Provide the [X, Y] coordinate of the cell's center where the given text is located.  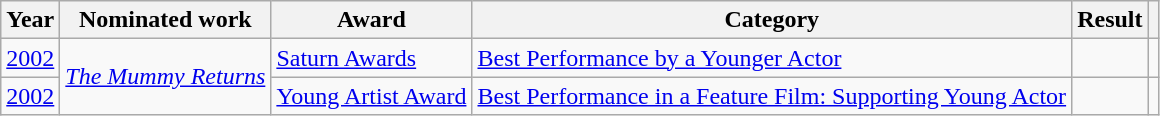
Young Artist Award [372, 96]
Result [1110, 20]
Best Performance by a Younger Actor [772, 58]
Saturn Awards [372, 58]
Nominated work [166, 20]
Year [30, 20]
Best Performance in a Feature Film: Supporting Young Actor [772, 96]
Award [372, 20]
The Mummy Returns [166, 77]
Category [772, 20]
